Pinpoint the cell where the given text exists, returning its (X, Y) midpoint coordinate. 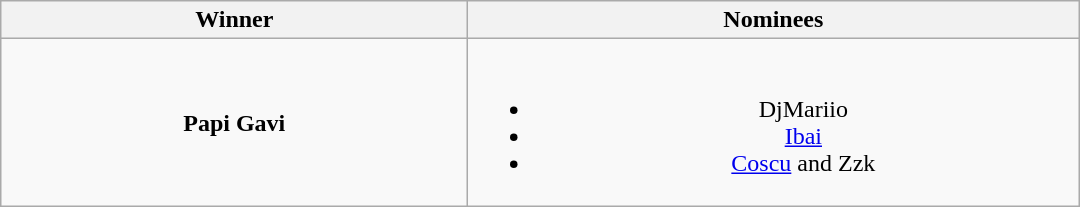
Nominees (774, 20)
Papi Gavi (234, 122)
DjMariio Ibai Coscu and Zzk (774, 122)
Winner (234, 20)
